Detect which cell encompasses the target text, then output its [X, Y] center coordinate. 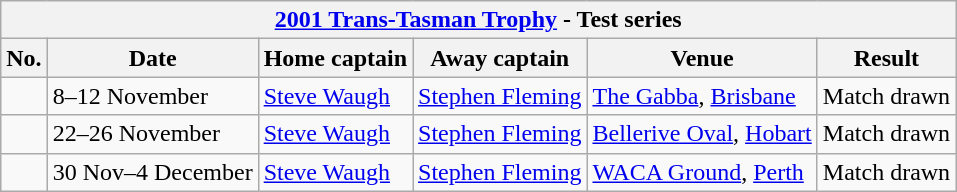
22–26 November [152, 134]
No. [24, 58]
Bellerive Oval, Hobart [702, 134]
30 Nov–4 December [152, 172]
2001 Trans-Tasman Trophy - Test series [478, 20]
WACA Ground, Perth [702, 172]
The Gabba, Brisbane [702, 96]
Result [886, 58]
Away captain [500, 58]
Date [152, 58]
Venue [702, 58]
8–12 November [152, 96]
Home captain [335, 58]
